Search for the cell housing the specified text and yield its [x, y] center coordinate. 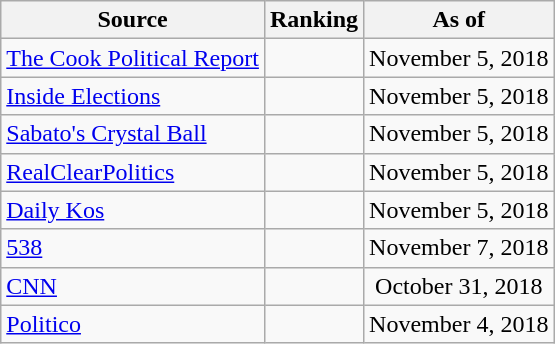
Politico [133, 324]
CNN [133, 286]
Sabato's Crystal Ball [133, 134]
Daily Kos [133, 210]
As of [459, 20]
November 7, 2018 [459, 248]
538 [133, 248]
October 31, 2018 [459, 286]
Ranking [314, 20]
RealClearPolitics [133, 172]
The Cook Political Report [133, 58]
Source [133, 20]
Inside Elections [133, 96]
November 4, 2018 [459, 324]
